From the cell containing the given text, extract its center point as (X, Y) coordinate. 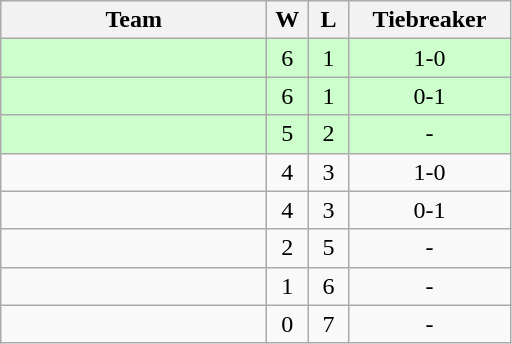
0 (288, 324)
L (328, 20)
W (288, 20)
Tiebreaker (430, 20)
Team (134, 20)
7 (328, 324)
